Return (x, y) of the center of cell containing provided text 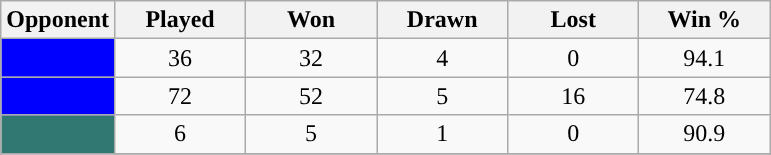
74.8 (704, 96)
52 (312, 96)
Lost (574, 20)
94.1 (704, 58)
Opponent (58, 20)
Played (180, 20)
72 (180, 96)
32 (312, 58)
36 (180, 58)
6 (180, 134)
16 (574, 96)
Drawn (442, 20)
Won (312, 20)
90.9 (704, 134)
4 (442, 58)
1 (442, 134)
Win % (704, 20)
